Find where the given text appears and provide that cell's center as [X, Y] coordinate. 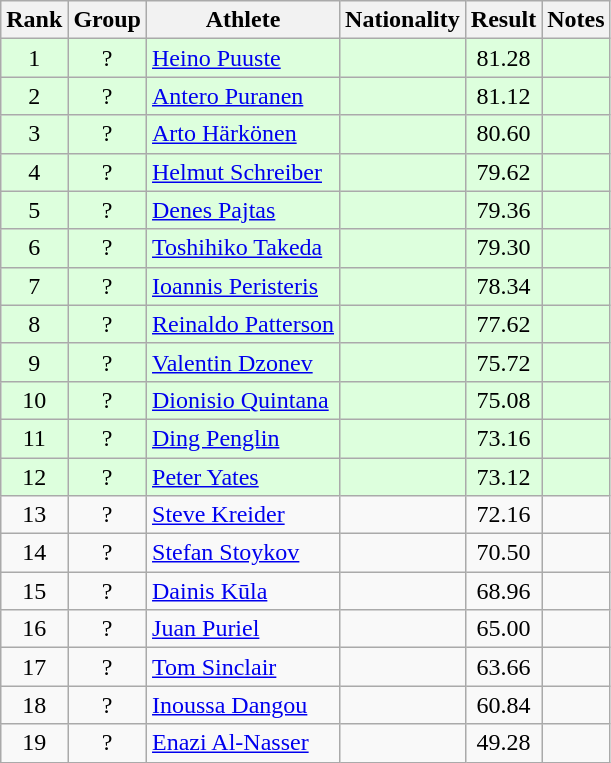
68.96 [503, 591]
5 [34, 210]
13 [34, 515]
79.62 [503, 172]
73.12 [503, 477]
Rank [34, 20]
Inoussa Dangou [244, 705]
72.16 [503, 515]
18 [34, 705]
Athlete [244, 20]
Juan Puriel [244, 629]
Ding Penglin [244, 438]
16 [34, 629]
81.28 [503, 58]
73.16 [503, 438]
14 [34, 553]
Reinaldo Patterson [244, 324]
60.84 [503, 705]
78.34 [503, 286]
80.60 [503, 134]
Tom Sinclair [244, 667]
Group [108, 20]
75.08 [503, 400]
Enazi Al-Nasser [244, 743]
Heino Puuste [244, 58]
63.66 [503, 667]
7 [34, 286]
15 [34, 591]
19 [34, 743]
65.00 [503, 629]
81.12 [503, 96]
49.28 [503, 743]
11 [34, 438]
Toshihiko Takeda [244, 248]
Steve Kreider [244, 515]
Valentin Dzonev [244, 362]
70.50 [503, 553]
Notes [576, 20]
Arto Härkönen [244, 134]
Nationality [403, 20]
Ioannis Peristeris [244, 286]
75.72 [503, 362]
Stefan Stoykov [244, 553]
12 [34, 477]
Helmut Schreiber [244, 172]
79.30 [503, 248]
17 [34, 667]
8 [34, 324]
4 [34, 172]
9 [34, 362]
10 [34, 400]
Dainis Kūla [244, 591]
2 [34, 96]
6 [34, 248]
77.62 [503, 324]
Peter Yates [244, 477]
Antero Puranen [244, 96]
1 [34, 58]
79.36 [503, 210]
Dionisio Quintana [244, 400]
Denes Pajtas [244, 210]
Result [503, 20]
3 [34, 134]
